Determine the (x, y) coordinate at the center of the cell enclosing the given text.  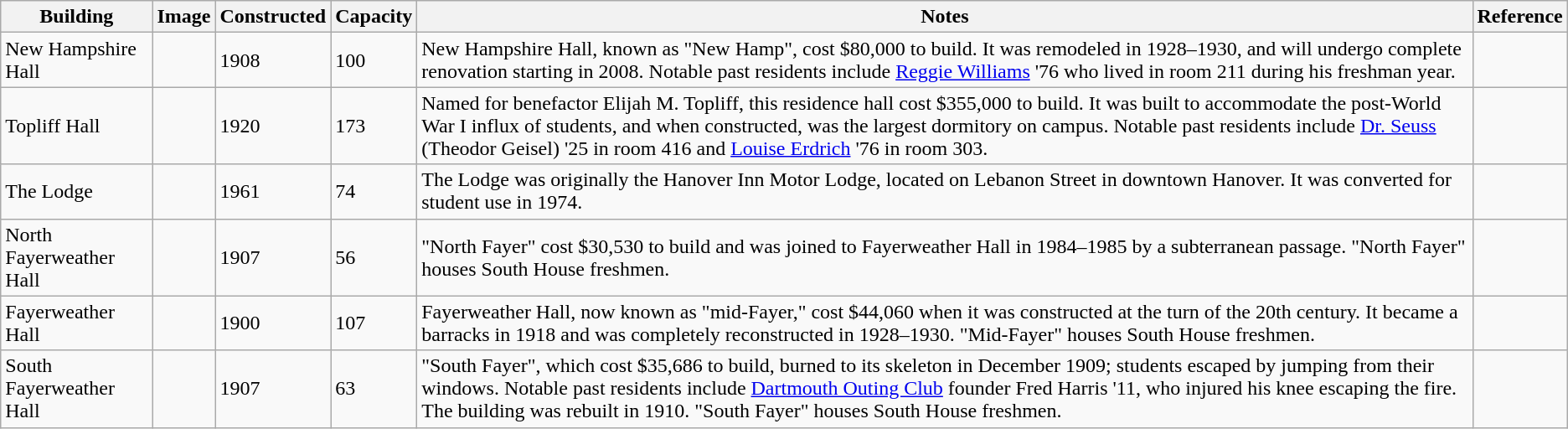
100 (374, 60)
Fayerweather Hall (77, 323)
173 (374, 126)
107 (374, 323)
New Hampshire Hall (77, 60)
1908 (273, 60)
1920 (273, 126)
1900 (273, 323)
Constructed (273, 17)
Topliff Hall (77, 126)
Image (184, 17)
Reference (1519, 17)
The Lodge (77, 191)
74 (374, 191)
The Lodge was originally the Hanover Inn Motor Lodge, located on Lebanon Street in downtown Hanover. It was converted for student use in 1974. (945, 191)
Capacity (374, 17)
Notes (945, 17)
1961 (273, 191)
63 (374, 389)
56 (374, 257)
South Fayerweather Hall (77, 389)
North Fayerweather Hall (77, 257)
Building (77, 17)
